Output the (x, y) coordinate of the center of the cell containing the given text.  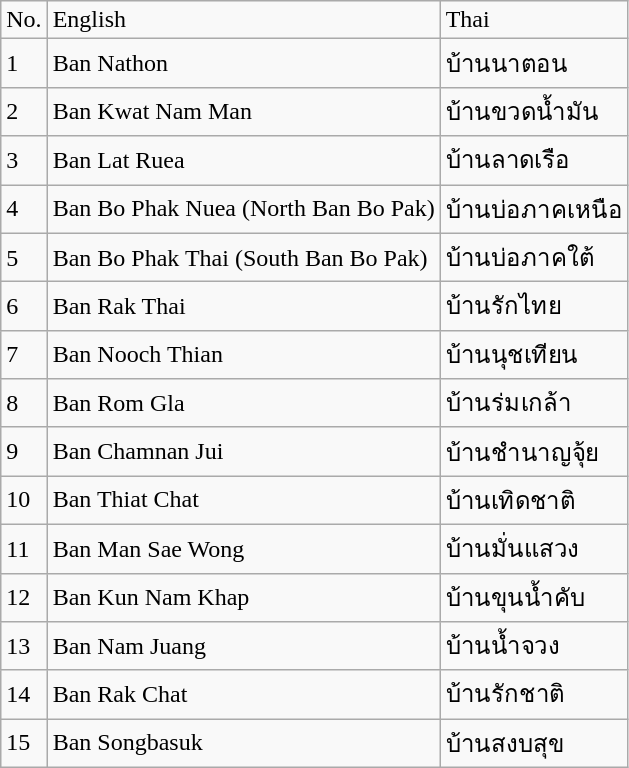
15 (24, 744)
บ้านชำนาญจุ้ย (534, 452)
Ban Chamnan Jui (244, 452)
Ban Lat Ruea (244, 160)
9 (24, 452)
Ban Bo Phak Thai (South Ban Bo Pak) (244, 258)
Ban Bo Phak Nuea (North Ban Bo Pak) (244, 208)
Ban Man Sae Wong (244, 548)
Ban Nam Juang (244, 646)
บ้านรักชาติ (534, 694)
บ้านร่มเกล้า (534, 404)
บ้านขวดน้ำมัน (534, 112)
4 (24, 208)
บ้านมั่นแสวง (534, 548)
10 (24, 500)
13 (24, 646)
Ban Nathon (244, 64)
5 (24, 258)
1 (24, 64)
บ้านนาตอน (534, 64)
Ban Songbasuk (244, 744)
Ban Nooch Thian (244, 354)
บ้านเทิดชาติ (534, 500)
Ban Rak Chat (244, 694)
English (244, 20)
12 (24, 598)
Ban Thiat Chat (244, 500)
บ้านนุชเทียน (534, 354)
Thai (534, 20)
No. (24, 20)
6 (24, 306)
บ้านบ่อภาคเหนือ (534, 208)
3 (24, 160)
2 (24, 112)
7 (24, 354)
บ้านน้ำจวง (534, 646)
บ้านบ่อภาคใต้ (534, 258)
บ้านรักไทย (534, 306)
บ้านขุนน้ำคับ (534, 598)
บ้านสงบสุข (534, 744)
บ้านลาดเรือ (534, 160)
14 (24, 694)
Ban Kun Nam Khap (244, 598)
Ban Rak Thai (244, 306)
11 (24, 548)
Ban Kwat Nam Man (244, 112)
Ban Rom Gla (244, 404)
8 (24, 404)
